Identify which cell holds the provided text, then report its (X, Y) central coordinate. 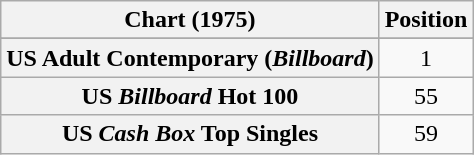
59 (426, 134)
US Adult Contemporary (Billboard) (190, 58)
Position (426, 20)
1 (426, 58)
55 (426, 96)
Chart (1975) (190, 20)
US Cash Box Top Singles (190, 134)
US Billboard Hot 100 (190, 96)
